Return (X, Y) of the center of cell containing provided text 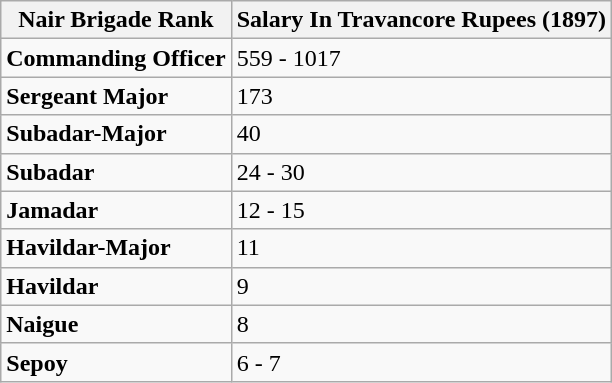
Naigue (116, 324)
Salary In Travancore Rupees (1897) (421, 20)
Sepoy (116, 362)
Jamadar (116, 210)
Commanding Officer (116, 58)
6 - 7 (421, 362)
559 - 1017 (421, 58)
173 (421, 96)
12 - 15 (421, 210)
9 (421, 286)
Havildar-Major (116, 248)
Subadar (116, 172)
40 (421, 134)
Nair Brigade Rank (116, 20)
Subadar-Major (116, 134)
Sergeant Major (116, 96)
Havildar (116, 286)
8 (421, 324)
24 - 30 (421, 172)
11 (421, 248)
